Find where the given text appears and provide that cell's center as [X, Y] coordinate. 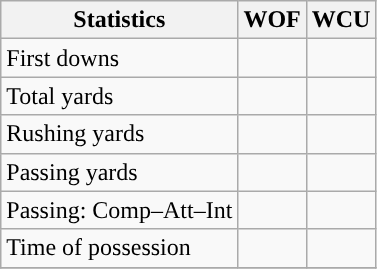
Statistics [120, 20]
Passing yards [120, 172]
WCU [341, 20]
Total yards [120, 96]
WOF [272, 20]
Time of possession [120, 248]
First downs [120, 58]
Passing: Comp–Att–Int [120, 210]
Rushing yards [120, 134]
